Locate the cell with the specified text and output its [X, Y] center coordinate. 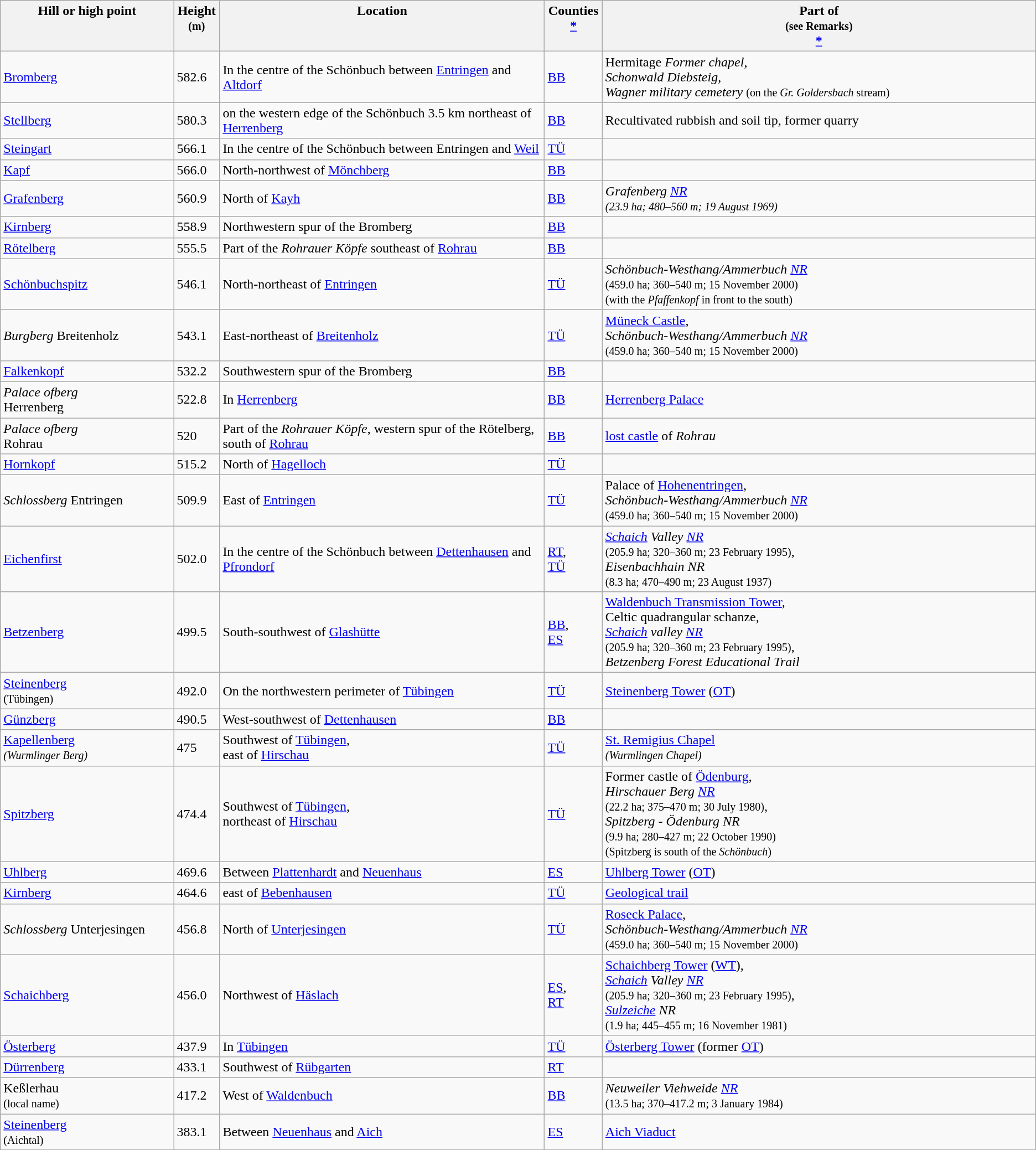
Dürrenberg [87, 1067]
Northwest of Häslach [382, 995]
Northwestern spur of the Bromberg [382, 227]
509.9 [197, 501]
lost castle of Rohrau [819, 435]
Hill or high point [87, 26]
Schlossberg Unterjesingen [87, 929]
RT,TÜ [573, 559]
520 [197, 435]
Bromberg [87, 77]
Rötelberg [87, 248]
In the centre of the Schönbuch between Entringen and Altdorf [382, 77]
Steingart [87, 149]
560.9 [197, 198]
Österberg [87, 1046]
469.6 [197, 872]
Schaich Valley NR (205.9 ha; 320–360 m; 23 February 1995),Eisenbachhain NR(8.3 ha; 470–490 m; 23 August 1937) [819, 559]
ES,RT [573, 995]
Kapf [87, 170]
Uhlberg [87, 872]
In the centre of the Schönbuch between Entringen and Weil [382, 149]
Stellberg [87, 121]
Betzenberg [87, 632]
Palace ofbergRohrau [87, 435]
Hermitage Former chapel,Schonwald Diebsteig,Wagner military cemetery (on the Gr. Goldersbach stream) [819, 77]
582.6 [197, 77]
490.5 [197, 719]
417.2 [197, 1095]
502.0 [197, 559]
566.0 [197, 170]
566.1 [197, 149]
North of Hagelloch [382, 465]
West of Waldenbuch [382, 1095]
In the centre of the Schönbuch between Dettenhausen and Pfrondorf [382, 559]
Müneck Castle,Schönbuch-Westhang/Ammerbuch NR(459.0 ha; 360–540 m; 15 November 2000) [819, 335]
Southwest of Tübingen,northeast of Hirschau [382, 814]
464.6 [197, 893]
Hornkopf [87, 465]
on the western edge of the Schönbuch 3.5 km northeast of Herrenberg [382, 121]
Geological trail [819, 893]
Southwestern spur of the Bromberg [382, 371]
Neuweiler Viehweide NR(13.5 ha; 370–417.2 m; 3 January 1984) [819, 1095]
east of Bebenhausen [382, 893]
475 [197, 747]
Palace of Hohenentringen,Schönbuch-Westhang/Ammerbuch NR(459.0 ha; 360–540 m; 15 November 2000) [819, 501]
Southwest of Tübingen,east of Hirschau [382, 747]
515.2 [197, 465]
555.5 [197, 248]
East of Entringen [382, 501]
Grafenberg [87, 198]
North-northwest of Mönchberg [382, 170]
North-northeast of Entringen [382, 284]
558.9 [197, 227]
St. Remigius Chapel(Wurmlingen Chapel) [819, 747]
Counties* [573, 26]
Part of(see Remarks)* [819, 26]
Schönbuch-Westhang/Ammerbuch NR(459.0 ha; 360–540 m; 15 November 2000)(with the Pfaffenkopf in front to the south) [819, 284]
West-southwest of Dettenhausen [382, 719]
BB,ES [573, 632]
Keßlerhau(local name) [87, 1095]
Height(m) [197, 26]
Spitzberg [87, 814]
North of Kayh [382, 198]
580.3 [197, 121]
Falkenkopf [87, 371]
Recultivated rubbish and soil tip, former quarry [819, 121]
456.8 [197, 929]
Palace ofbergHerrenberg [87, 400]
474.4 [197, 814]
383.1 [197, 1132]
East-northeast of Breitenholz [382, 335]
543.1 [197, 335]
In Tübingen [382, 1046]
Between Plattenhardt and Neuenhaus [382, 872]
Eichenfirst [87, 559]
Schönbuchspitz [87, 284]
RT [573, 1067]
Burgberg Breitenholz [87, 335]
Aich Viaduct [819, 1132]
Part of the Rohrauer Köpfe southeast of Rohrau [382, 248]
On the northwestern perimeter of Tübingen [382, 691]
Herrenberg Palace [819, 400]
Southwest of Rübgarten [382, 1067]
South-southwest of Glashütte [382, 632]
433.1 [197, 1067]
Location [382, 26]
Schlossberg Entringen [87, 501]
Roseck Palace,Schönbuch-Westhang/Ammerbuch NR (459.0 ha; 360–540 m; 15 November 2000) [819, 929]
Schaichberg [87, 995]
499.5 [197, 632]
Steinenberg(Aichtal) [87, 1132]
522.8 [197, 400]
North of Unterjesingen [382, 929]
In Herrenberg [382, 400]
Günzberg [87, 719]
Österberg Tower (former OT) [819, 1046]
Steinenberg(Tübingen) [87, 691]
492.0 [197, 691]
Kapellenberg(Wurmlinger Berg) [87, 747]
Steinenberg Tower (OT) [819, 691]
Part of the Rohrauer Köpfe, western spur of the Rötelberg,south of Rohrau [382, 435]
546.1 [197, 284]
437.9 [197, 1046]
532.2 [197, 371]
Grafenberg NR(23.9 ha; 480–560 m; 19 August 1969) [819, 198]
Uhlberg Tower (OT) [819, 872]
Between Neuenhaus and Aich [382, 1132]
456.0 [197, 995]
Schaichberg Tower (WT), Schaich Valley NR (205.9 ha; 320–360 m; 23 February 1995), Sulzeiche NR(1.9 ha; 445–455 m; 16 November 1981) [819, 995]
